Find where the given text appears and provide that cell's center as (X, Y) coordinate. 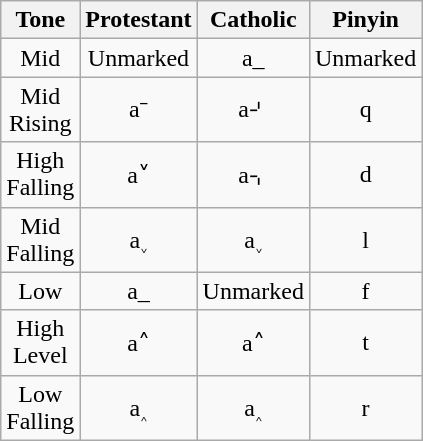
HighLevel (40, 342)
MidRising (40, 110)
LowFalling (40, 408)
Pinyin (365, 20)
f (365, 291)
t (365, 342)
Protestant (138, 20)
a⌏ (253, 110)
a⌍ (253, 174)
d (365, 174)
aˉ (138, 110)
HighFalling (40, 174)
r (365, 408)
q (365, 110)
Tone (40, 20)
Mid (40, 58)
l (365, 240)
Low (40, 291)
Catholic (253, 20)
MidFalling (40, 240)
a˅ (138, 174)
